Return (x, y) of the center of cell containing provided text 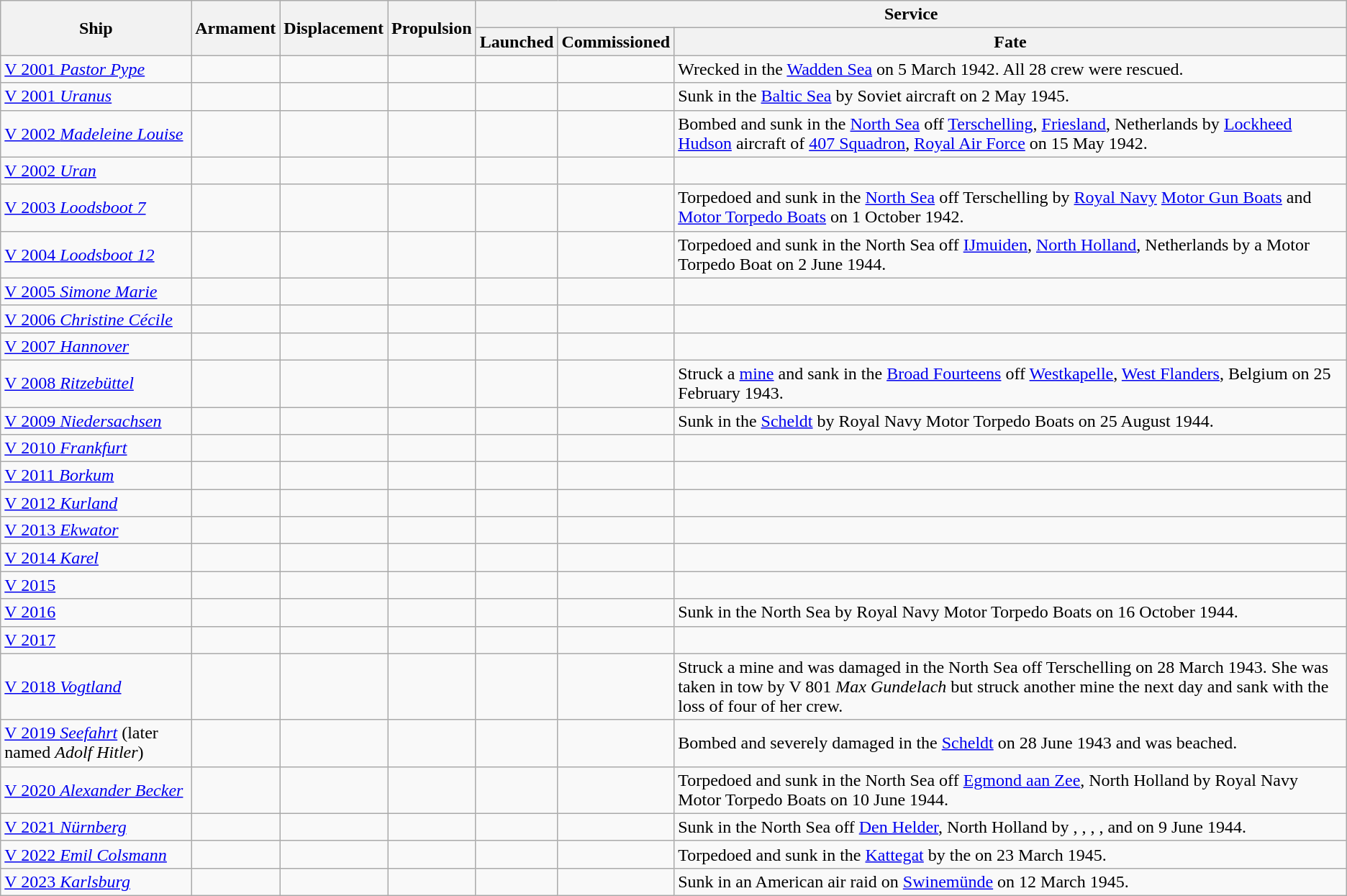
Struck a mine and sank in the Broad Fourteens off Westkapelle, West Flanders, Belgium on 25 February 1943. (1010, 383)
V 2004 Loodsboot 12 (96, 255)
Armament (236, 28)
Sunk in an American air raid on Swinemünde on 12 March 1945. (1010, 882)
V 2001 Uranus (96, 96)
V 2015 (96, 585)
Torpedoed and sunk in the North Sea off IJmuiden, North Holland, Netherlands by a Motor Torpedo Boat on 2 June 1944. (1010, 255)
Commissioned (616, 42)
V 2017 (96, 640)
V 2022 Emil Colsmann (96, 854)
V 2014 Karel (96, 558)
V 2008 Ritzebüttel (96, 383)
Torpedoed and sunk in the North Sea off Egmond aan Zee, North Holland by Royal Navy Motor Torpedo Boats on 10 June 1944. (1010, 790)
V 2016 (96, 612)
V 2006 Christine Cécile (96, 319)
V 2021 Nürnberg (96, 827)
V 2002 Madeleine Louise (96, 134)
V 2011 Borkum (96, 476)
V 2005 Simone Marie (96, 291)
V 2019 Seefahrt (later named Adolf Hitler) (96, 743)
Torpedoed and sunk in the North Sea off Terschelling by Royal Navy Motor Gun Boats and Motor Torpedo Boats on 1 October 1942. (1010, 207)
Bombed and severely damaged in the Scheldt on 28 June 1943 and was beached. (1010, 743)
Sunk in the North Sea by Royal Navy Motor Torpedo Boats on 16 October 1944. (1010, 612)
Sunk in the North Sea off Den Helder, North Holland by , , , , and on 9 June 1944. (1010, 827)
V 2002 Uran (96, 171)
Ship (96, 28)
Wrecked in the Wadden Sea on 5 March 1942. All 28 crew were rescued. (1010, 69)
Sunk in the Scheldt by Royal Navy Motor Torpedo Boats on 25 August 1944. (1010, 421)
V 2003 Loodsboot 7 (96, 207)
Service (911, 14)
V 2023 Karlsburg (96, 882)
Sunk in the Baltic Sea by Soviet aircraft on 2 May 1945. (1010, 96)
Launched (517, 42)
V 2010 Frankfurt (96, 448)
Propulsion (432, 28)
V 2007 Hannover (96, 346)
Fate (1010, 42)
V 2012 Kurland (96, 503)
V 2013 Ekwator (96, 530)
Torpedoed and sunk in the Kattegat by the on 23 March 1945. (1010, 854)
V 2018 Vogtland (96, 687)
Displacement (334, 28)
V 2020 Alexander Becker (96, 790)
V 2009 Niedersachsen (96, 421)
V 2001 Pastor Pype (96, 69)
